Output the (X, Y) coordinate of the center of the cell containing the given text.  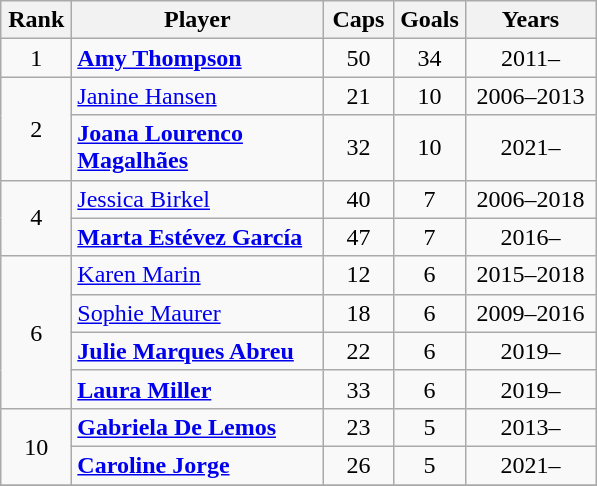
32 (358, 148)
26 (358, 465)
Gabriela De Lemos (198, 427)
Rank (36, 20)
50 (358, 58)
4 (36, 218)
33 (358, 389)
21 (358, 96)
Caps (358, 20)
Amy Thompson (198, 58)
Karen Marin (198, 275)
Player (198, 20)
34 (430, 58)
Joana Lourenco Magalhães (198, 148)
2015–2018 (530, 275)
2009–2016 (530, 313)
12 (358, 275)
Goals (430, 20)
2006–2018 (530, 199)
23 (358, 427)
Jessica Birkel (198, 199)
2 (36, 128)
Laura Miller (198, 389)
47 (358, 237)
2013– (530, 427)
18 (358, 313)
Janine Hansen (198, 96)
2016– (530, 237)
2006–2013 (530, 96)
22 (358, 351)
Years (530, 20)
Sophie Maurer (198, 313)
Caroline Jorge (198, 465)
Julie Marques Abreu (198, 351)
Marta Estévez García (198, 237)
2011– (530, 58)
40 (358, 199)
1 (36, 58)
